Extract the (X, Y) coordinate from the center of the cell holding the provided text.  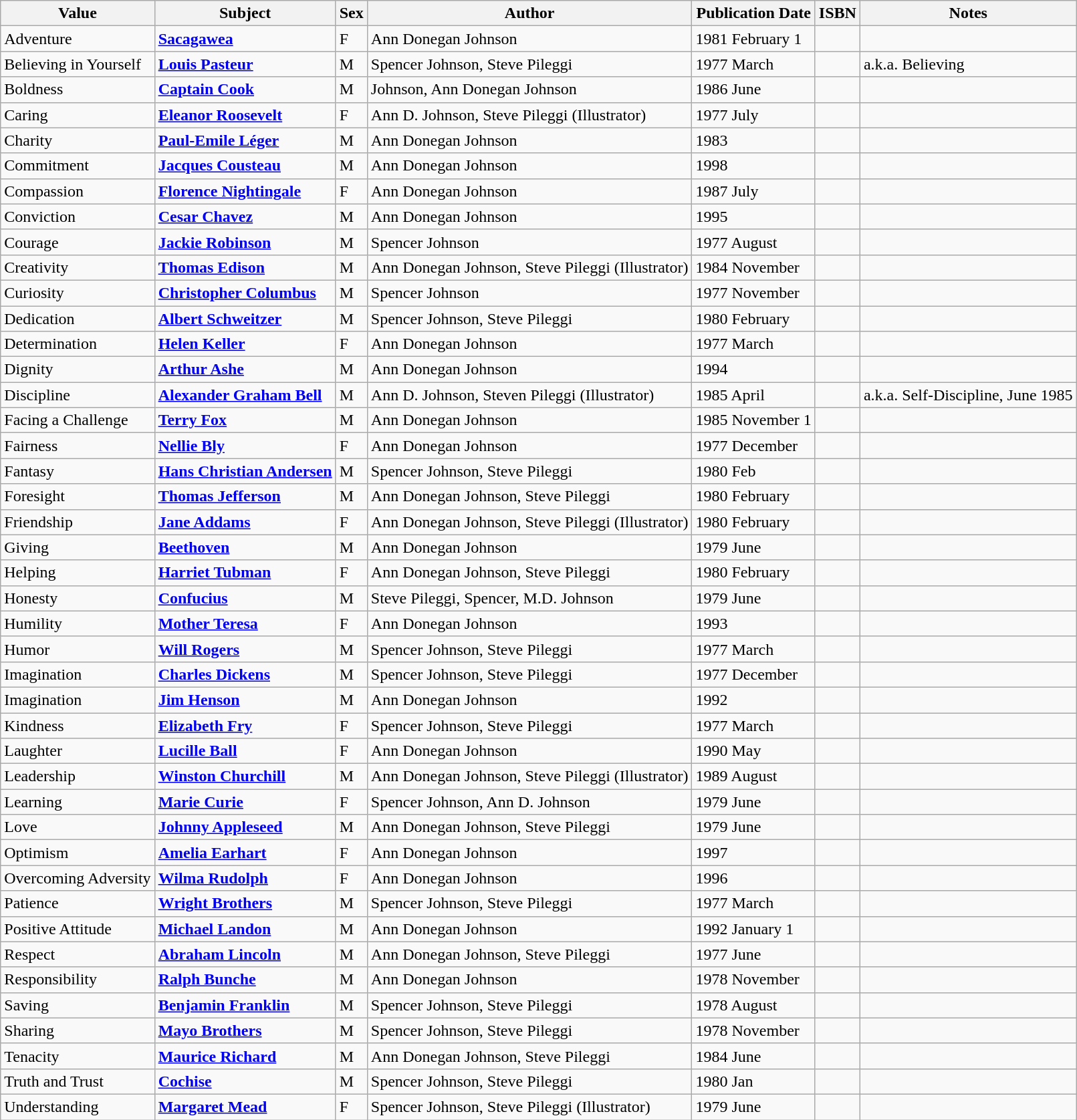
Helen Keller (245, 344)
Thomas Edison (245, 267)
Adventure (78, 39)
1990 May (753, 751)
Terry Fox (245, 420)
Optimism (78, 853)
1983 (753, 140)
Overcoming Adversity (78, 878)
Paul-Emile Léger (245, 140)
Spencer Johnson, Ann D. Johnson (529, 802)
1994 (753, 370)
Jim Henson (245, 700)
1984 November (753, 267)
Margaret Mead (245, 1107)
1980 Feb (753, 471)
1981 February 1 (753, 39)
Steve Pileggi, Spencer, M.D. Johnson (529, 598)
Creativity (78, 267)
Notes (968, 13)
Eleanor Roosevelt (245, 115)
Responsibility (78, 980)
Christopher Columbus (245, 293)
1977 August (753, 242)
Jacques Cousteau (245, 166)
Commitment (78, 166)
1984 June (753, 1056)
1987 July (753, 191)
Publication Date (753, 13)
Ann D. Johnson, Steven Pileggi (Illustrator) (529, 395)
Arthur Ashe (245, 370)
Confucius (245, 598)
Determination (78, 344)
Amelia Earhart (245, 853)
Truth and Trust (78, 1081)
1986 June (753, 90)
Curiosity (78, 293)
Alexander Graham Bell (245, 395)
Lucille Ball (245, 751)
Benjamin Franklin (245, 1005)
Humor (78, 649)
Discipline (78, 395)
1996 (753, 878)
Harriet Tubman (245, 573)
Fairness (78, 446)
a.k.a. Self-Discipline, June 1985 (968, 395)
Honesty (78, 598)
a.k.a. Believing (968, 64)
Winston Churchill (245, 777)
Ann D. Johnson, Steve Pileggi (Illustrator) (529, 115)
Value (78, 13)
Wilma Rudolph (245, 878)
Ralph Bunche (245, 980)
Dignity (78, 370)
Author (529, 13)
Charles Dickens (245, 674)
1978 August (753, 1005)
Jackie Robinson (245, 242)
1993 (753, 623)
1995 (753, 217)
Abraham Lincoln (245, 954)
Believing in Yourself (78, 64)
Mother Teresa (245, 623)
Captain Cook (245, 90)
Courage (78, 242)
1985 April (753, 395)
Jane Addams (245, 522)
Albert Schweitzer (245, 319)
Thomas Jefferson (245, 497)
Spencer Johnson, Steve Pileggi (Illustrator) (529, 1107)
Kindness (78, 725)
Elizabeth Fry (245, 725)
1989 August (753, 777)
Caring (78, 115)
Understanding (78, 1107)
1977 July (753, 115)
1992 January 1 (753, 929)
Foresight (78, 497)
1980 Jan (753, 1081)
Hans Christian Andersen (245, 471)
Facing a Challenge (78, 420)
Helping (78, 573)
Dedication (78, 319)
1997 (753, 853)
Marie Curie (245, 802)
1977 June (753, 954)
Charity (78, 140)
1977 November (753, 293)
Giving (78, 547)
Compassion (78, 191)
Leadership (78, 777)
Johnson, Ann Donegan Johnson (529, 90)
Mayo Brothers (245, 1030)
Cesar Chavez (245, 217)
Subject (245, 13)
Michael Landon (245, 929)
1985 November 1 (753, 420)
Beethoven (245, 547)
Love (78, 827)
Sex (352, 13)
Learning (78, 802)
Nellie Bly (245, 446)
Respect (78, 954)
Positive Attitude (78, 929)
Boldness (78, 90)
Louis Pasteur (245, 64)
Tenacity (78, 1056)
Johnny Appleseed (245, 827)
Friendship (78, 522)
Sharing (78, 1030)
Patience (78, 903)
Laughter (78, 751)
1992 (753, 700)
Florence Nightingale (245, 191)
1998 (753, 166)
Saving (78, 1005)
Sacagawea (245, 39)
Wright Brothers (245, 903)
Maurice Richard (245, 1056)
Fantasy (78, 471)
ISBN (837, 13)
Humility (78, 623)
Conviction (78, 217)
Cochise (245, 1081)
Will Rogers (245, 649)
